Return (x, y) of the center of cell containing provided text 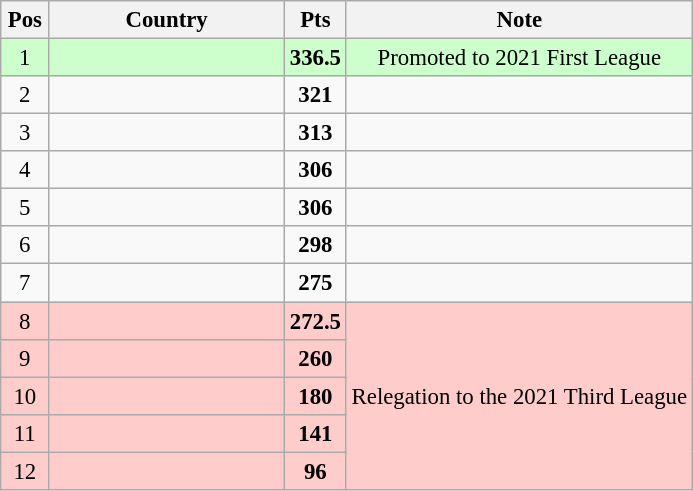
Pts (315, 20)
9 (25, 358)
1 (25, 58)
10 (25, 396)
96 (315, 471)
272.5 (315, 321)
141 (315, 433)
Pos (25, 20)
5 (25, 208)
12 (25, 471)
313 (315, 133)
260 (315, 358)
Promoted to 2021 First League (519, 58)
7 (25, 283)
6 (25, 245)
2 (25, 95)
180 (315, 396)
Note (519, 20)
11 (25, 433)
336.5 (315, 58)
Country (167, 20)
3 (25, 133)
4 (25, 170)
Relegation to the 2021 Third League (519, 396)
321 (315, 95)
298 (315, 245)
8 (25, 321)
275 (315, 283)
